Provide the [X, Y] coordinate of the cell's center where the given text is located.  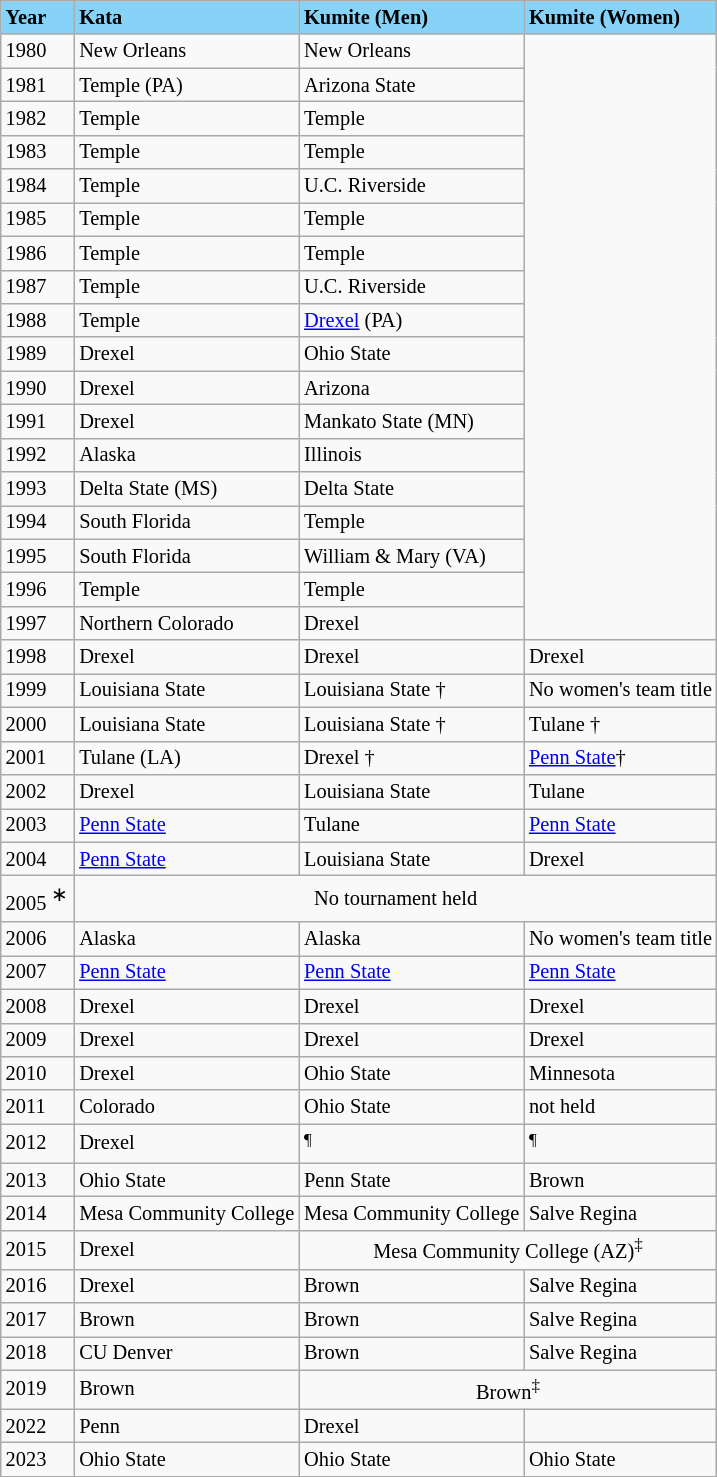
Tulane † [620, 724]
1994 [38, 522]
Mankato State (MN) [412, 421]
2001 [38, 758]
1990 [38, 388]
1999 [38, 690]
Brown‡ [508, 1390]
2018 [38, 1353]
Year [38, 17]
2019 [38, 1390]
2023 [38, 1459]
Colorado [186, 1107]
Tulane (LA) [186, 758]
not held [620, 1107]
1996 [38, 589]
No tournament held [396, 898]
2010 [38, 1073]
2003 [38, 825]
1992 [38, 455]
Penn [186, 1426]
1984 [38, 186]
Delta State [412, 489]
Northern Colorado [186, 623]
1986 [38, 253]
William & Mary (VA) [412, 556]
2006 [38, 939]
2011 [38, 1107]
2008 [38, 1006]
2017 [38, 1320]
2005 ∗ [38, 898]
Minnesota [620, 1073]
Arizona [412, 388]
Mesa Community College (AZ)‡ [508, 1250]
Kata [186, 17]
Delta State (MS) [186, 489]
1993 [38, 489]
1988 [38, 320]
1983 [38, 152]
Arizona State [412, 85]
Illinois [412, 455]
2012 [38, 1144]
2002 [38, 791]
Penn State† [620, 758]
2000 [38, 724]
Temple (PA) [186, 85]
2016 [38, 1286]
1989 [38, 354]
2022 [38, 1426]
2007 [38, 972]
Kumite (Men) [412, 17]
1997 [38, 623]
1991 [38, 421]
Drexel † [412, 758]
1981 [38, 85]
2013 [38, 1180]
Drexel (PA) [412, 320]
1987 [38, 287]
2009 [38, 1040]
Kumite (Women) [620, 17]
1985 [38, 219]
1995 [38, 556]
1998 [38, 657]
CU Denver [186, 1353]
1982 [38, 118]
2004 [38, 859]
2015 [38, 1250]
2014 [38, 1213]
1980 [38, 51]
